From the cell containing the given text, extract its center point as (X, Y) coordinate. 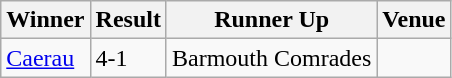
Barmouth Comrades (271, 58)
Winner (46, 20)
Caerau (46, 58)
Result (128, 20)
Venue (414, 20)
4-1 (128, 58)
Runner Up (271, 20)
